Search for the cell housing the specified text and yield its (x, y) center coordinate. 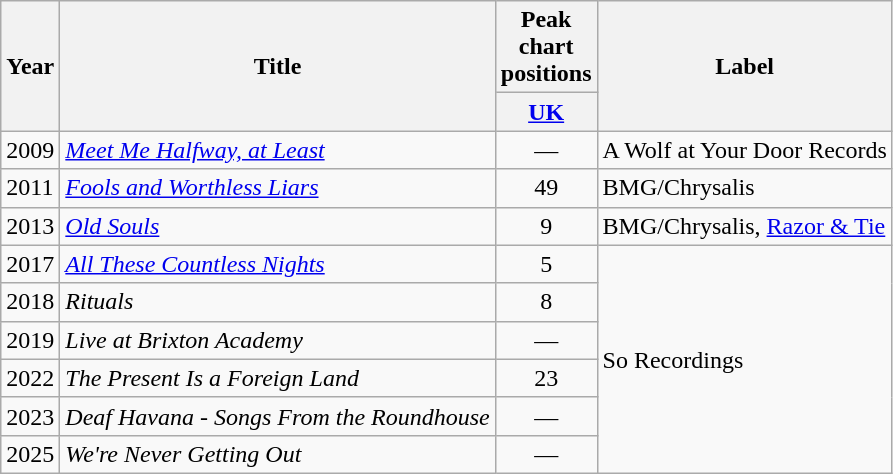
UK (546, 112)
A Wolf at Your Door Records (744, 150)
The Present Is a Foreign Land (278, 378)
2018 (30, 302)
5 (546, 264)
Meet Me Halfway, at Least (278, 150)
Live at Brixton Academy (278, 340)
Rituals (278, 302)
Label (744, 66)
All These Countless Nights (278, 264)
Peak chart positions (546, 47)
2025 (30, 454)
2019 (30, 340)
49 (546, 188)
9 (546, 226)
BMG/Chrysalis (744, 188)
2022 (30, 378)
Title (278, 66)
2017 (30, 264)
Year (30, 66)
2009 (30, 150)
Fools and Worthless Liars (278, 188)
2013 (30, 226)
23 (546, 378)
2023 (30, 416)
So Recordings (744, 359)
Old Souls (278, 226)
Deaf Havana - Songs From the Roundhouse (278, 416)
BMG/Chrysalis, Razor & Tie (744, 226)
8 (546, 302)
2011 (30, 188)
We're Never Getting Out (278, 454)
